Capture the cell that displays the provided text and extract its (x, y) central coordinate. 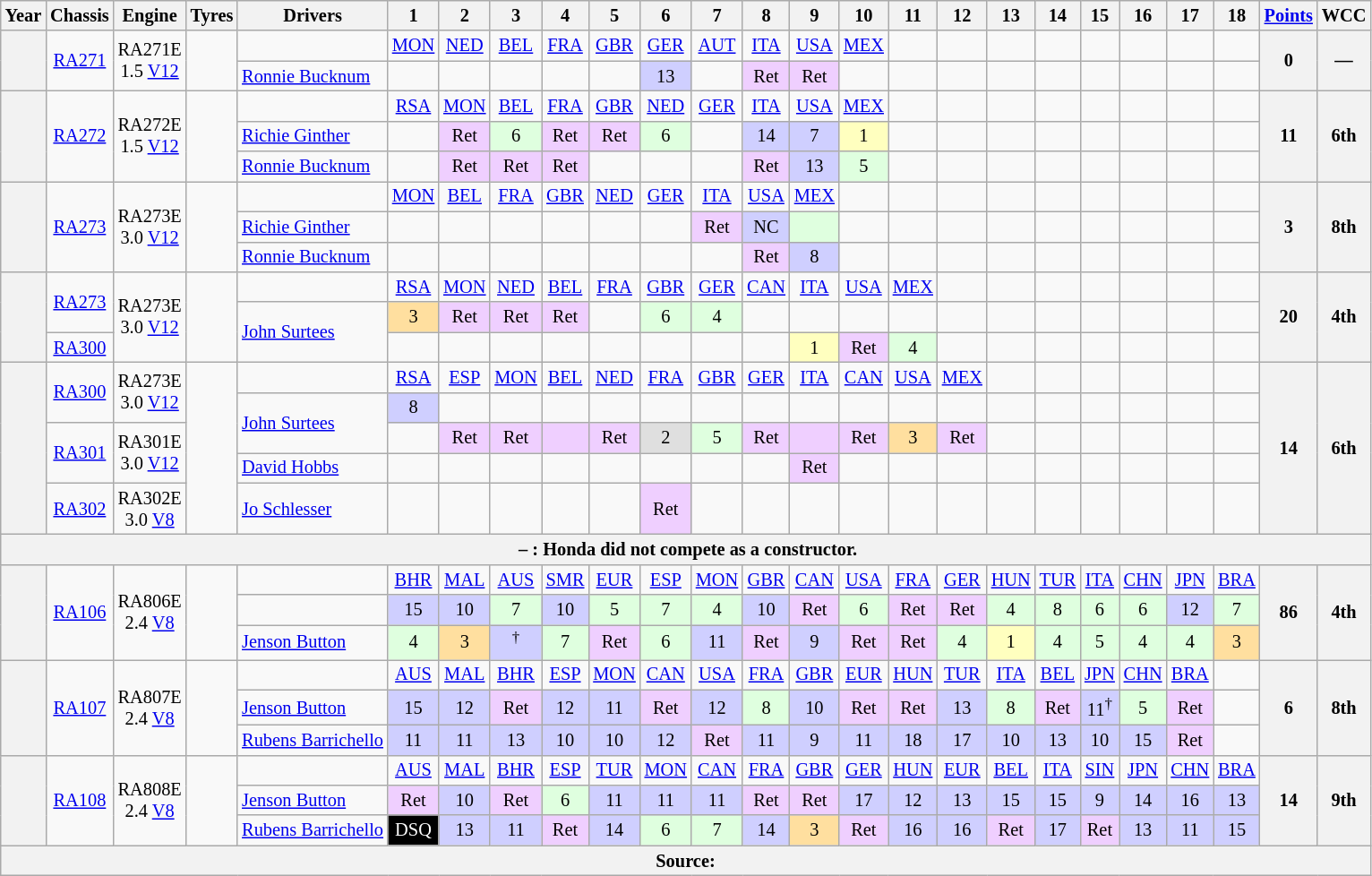
RA271 (79, 61)
RA106 (79, 612)
RA301 (79, 453)
RA108 (79, 801)
RA107 (79, 707)
Source: (686, 861)
David Hobbs (313, 468)
20 (1289, 317)
RA271E1.5 V12 (150, 61)
RA302 (79, 509)
Chassis (79, 15)
SIN (1100, 770)
Jo Schlesser (313, 509)
0 (1289, 61)
AUT (716, 46)
RA808E2.4 V8 (150, 801)
Drivers (313, 15)
86 (1289, 612)
11† (1100, 708)
RA807E2.4 V8 (150, 707)
NC (767, 227)
RA301E3.0 V12 (150, 453)
DSQ (414, 830)
RA272 (79, 136)
Tyres (212, 15)
† (516, 641)
Points (1289, 15)
SMR (566, 580)
Year (23, 15)
RA272E1.5 V12 (150, 136)
RA806E2.4 V8 (150, 612)
WCC (1344, 15)
— (1344, 61)
9th (1344, 801)
RA302E3.0 V8 (150, 509)
– : Honda did not compete as a constructor. (686, 549)
Engine (150, 15)
